Identify which cell holds the provided text, then report its (X, Y) central coordinate. 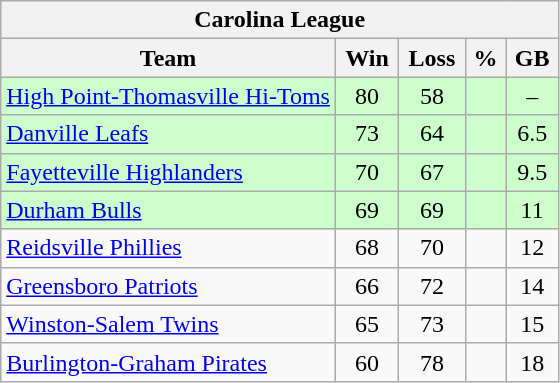
68 (366, 248)
18 (532, 362)
Fayetteville Highlanders (168, 172)
Burlington-Graham Pirates (168, 362)
Carolina League (280, 20)
60 (366, 362)
Durham Bulls (168, 210)
6.5 (532, 134)
12 (532, 248)
Team (168, 58)
78 (432, 362)
Loss (432, 58)
High Point-Thomasville Hi-Toms (168, 96)
65 (366, 324)
66 (366, 286)
15 (532, 324)
67 (432, 172)
64 (432, 134)
Win (366, 58)
80 (366, 96)
Danville Leafs (168, 134)
72 (432, 286)
Winston-Salem Twins (168, 324)
58 (432, 96)
11 (532, 210)
14 (532, 286)
– (532, 96)
Greensboro Patriots (168, 286)
Reidsville Phillies (168, 248)
% (485, 58)
GB (532, 58)
9.5 (532, 172)
